Find where the given text appears and provide that cell's center as [X, Y] coordinate. 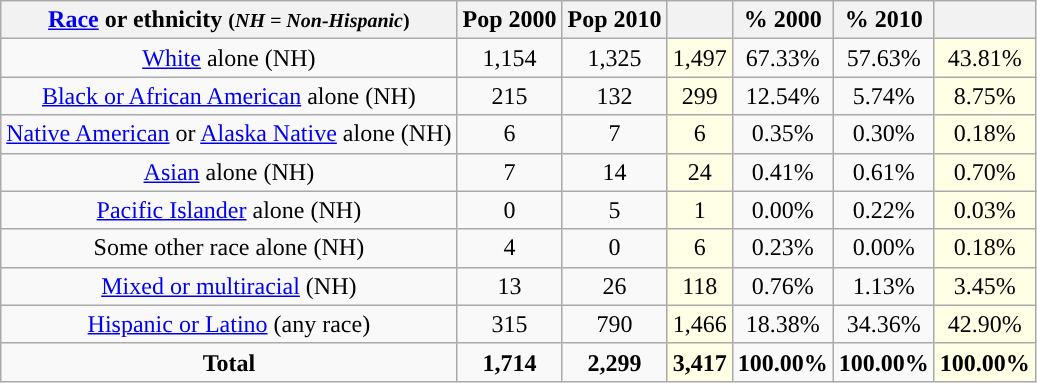
42.90% [984, 324]
13 [510, 286]
White alone (NH) [229, 58]
14 [614, 172]
3,417 [700, 362]
Hispanic or Latino (any race) [229, 324]
% 2000 [782, 20]
0.35% [782, 134]
Pacific Islander alone (NH) [229, 210]
Mixed or multiracial (NH) [229, 286]
118 [700, 286]
5 [614, 210]
1,154 [510, 58]
790 [614, 324]
1,466 [700, 324]
Pop 2010 [614, 20]
57.63% [884, 58]
26 [614, 286]
299 [700, 96]
0.22% [884, 210]
43.81% [984, 58]
1.13% [884, 286]
67.33% [782, 58]
2,299 [614, 362]
Asian alone (NH) [229, 172]
132 [614, 96]
4 [510, 248]
315 [510, 324]
215 [510, 96]
12.54% [782, 96]
Pop 2000 [510, 20]
Black or African American alone (NH) [229, 96]
Native American or Alaska Native alone (NH) [229, 134]
0.70% [984, 172]
% 2010 [884, 20]
Race or ethnicity (NH = Non-Hispanic) [229, 20]
3.45% [984, 286]
0.76% [782, 286]
0.23% [782, 248]
1,325 [614, 58]
1 [700, 210]
1,497 [700, 58]
0.41% [782, 172]
24 [700, 172]
5.74% [884, 96]
Some other race alone (NH) [229, 248]
1,714 [510, 362]
Total [229, 362]
0.61% [884, 172]
0.30% [884, 134]
8.75% [984, 96]
0.03% [984, 210]
34.36% [884, 324]
18.38% [782, 324]
